Determine the [x, y] coordinate at the center of the cell enclosing the given text.  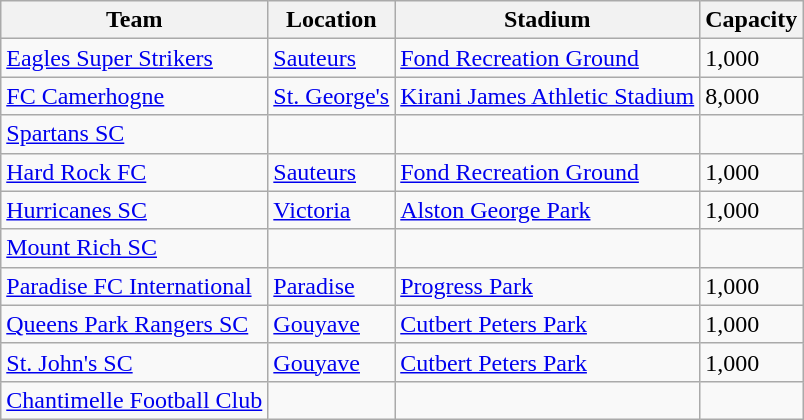
FC Camerhogne [134, 96]
Spartans SC [134, 134]
Location [332, 20]
Progress Park [548, 286]
St. John's SC [134, 362]
Eagles Super Strikers [134, 58]
Team [134, 20]
Queens Park Rangers SC [134, 324]
Stadium [548, 20]
Paradise FC International [134, 286]
Capacity [752, 20]
Alston George Park [548, 210]
Paradise [332, 286]
Chantimelle Football Club [134, 400]
Hurricanes SC [134, 210]
Victoria [332, 210]
8,000 [752, 96]
St. George's [332, 96]
Hard Rock FC [134, 172]
Mount Rich SC [134, 248]
Kirani James Athletic Stadium [548, 96]
